Return [x, y] of the center of cell containing provided text 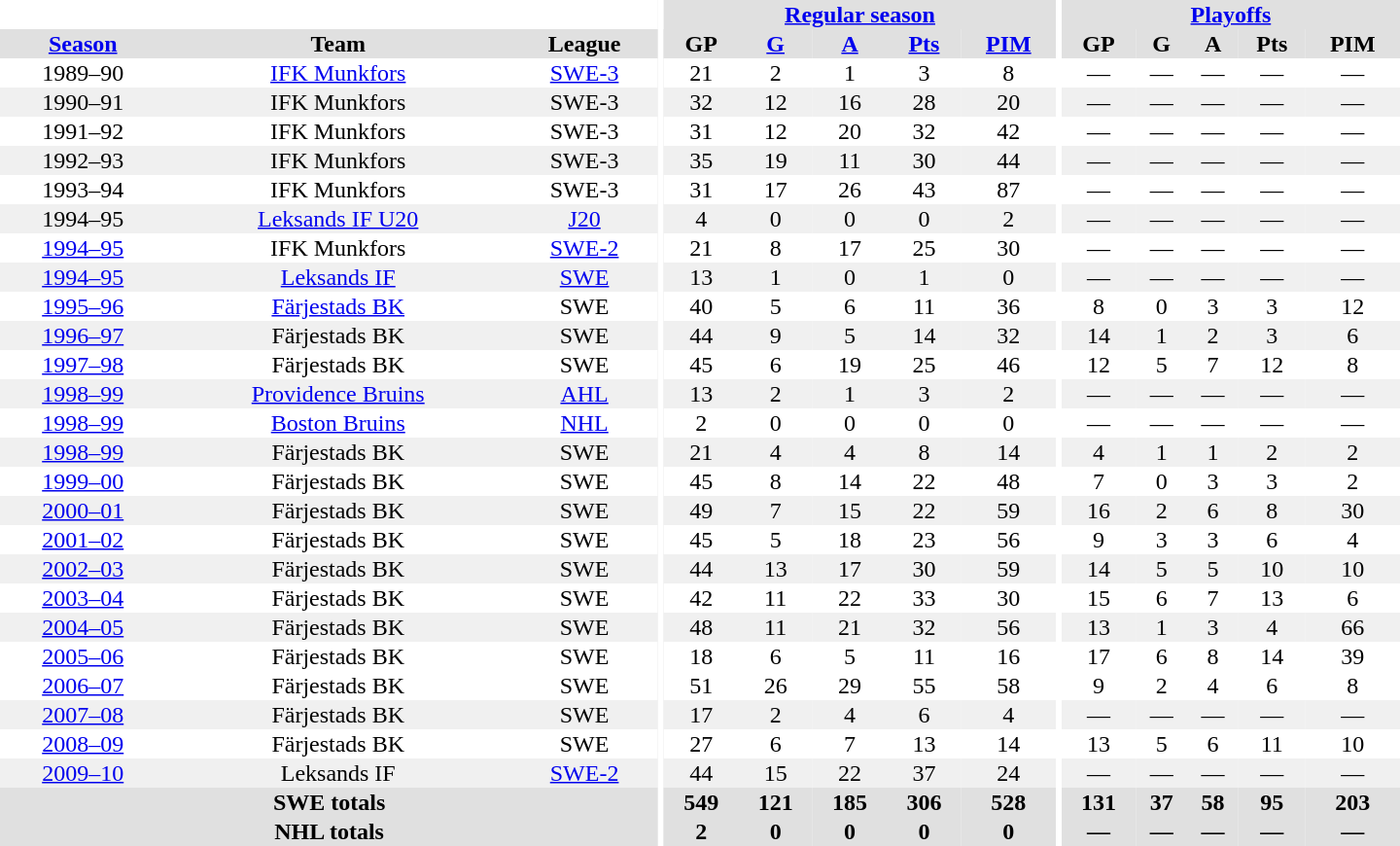
1989–90 [83, 73]
24 [1009, 773]
185 [850, 802]
J20 [584, 219]
2006–07 [83, 686]
2001–02 [83, 540]
2000–01 [83, 511]
36 [1009, 306]
35 [701, 160]
1997–98 [83, 365]
549 [701, 802]
League [584, 44]
51 [701, 686]
66 [1353, 627]
23 [924, 540]
2008–09 [83, 744]
528 [1009, 802]
2002–03 [83, 569]
203 [1353, 802]
AHL [584, 394]
2004–05 [83, 627]
55 [924, 686]
1995–96 [83, 306]
NHL [584, 423]
33 [924, 598]
39 [1353, 656]
27 [701, 744]
2007–08 [83, 715]
Boston Bruins [338, 423]
2009–10 [83, 773]
49 [701, 511]
87 [1009, 190]
1993–94 [83, 190]
2003–04 [83, 598]
46 [1009, 365]
Regular season [859, 15]
40 [701, 306]
Providence Bruins [338, 394]
Season [83, 44]
Leksands IF U20 [338, 219]
28 [924, 102]
121 [775, 802]
1992–93 [83, 160]
306 [924, 802]
Team [338, 44]
NHL totals [329, 831]
1990–91 [83, 102]
SWE totals [329, 802]
Playoffs [1231, 15]
43 [924, 190]
95 [1272, 802]
1991–92 [83, 131]
29 [850, 686]
1999–00 [83, 481]
1996–97 [83, 335]
131 [1099, 802]
2005–06 [83, 656]
